Return (X, Y) of the center of cell containing provided text 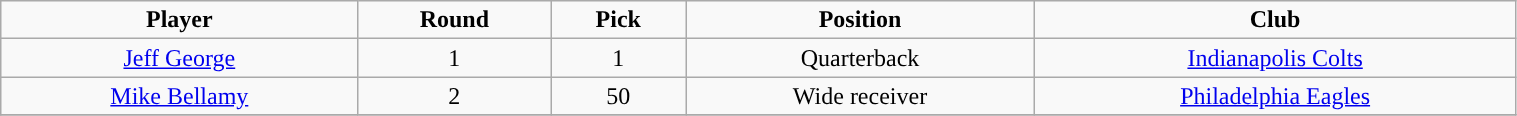
Jeff George (180, 58)
Round (454, 20)
Pick (618, 20)
Position (860, 20)
50 (618, 96)
Indianapolis Colts (1275, 58)
Club (1275, 20)
Player (180, 20)
Wide receiver (860, 96)
Quarterback (860, 58)
Philadelphia Eagles (1275, 96)
2 (454, 96)
Mike Bellamy (180, 96)
